Return (X, Y) of the center of cell containing provided text 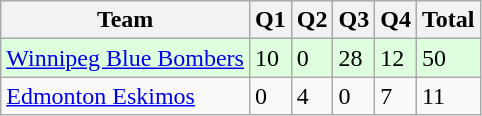
Q2 (312, 20)
Q3 (354, 20)
Q1 (270, 20)
Team (126, 20)
12 (396, 58)
7 (396, 96)
Edmonton Eskimos (126, 96)
50 (448, 58)
Q4 (396, 20)
10 (270, 58)
4 (312, 96)
Winnipeg Blue Bombers (126, 58)
28 (354, 58)
11 (448, 96)
Total (448, 20)
